Locate the cell with the specified text and output its (X, Y) center coordinate. 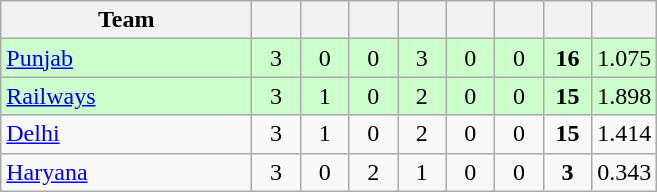
1.414 (624, 134)
Punjab (126, 58)
Railways (126, 96)
Delhi (126, 134)
Haryana (126, 172)
Team (126, 20)
1.898 (624, 96)
0.343 (624, 172)
1.075 (624, 58)
16 (568, 58)
